Determine the (X, Y) coordinate at the center of the cell enclosing the given text.  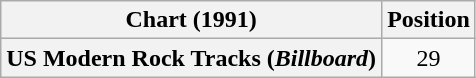
US Modern Rock Tracks (Billboard) (192, 58)
29 (429, 58)
Position (429, 20)
Chart (1991) (192, 20)
